Search for the cell housing the specified text and yield its (x, y) center coordinate. 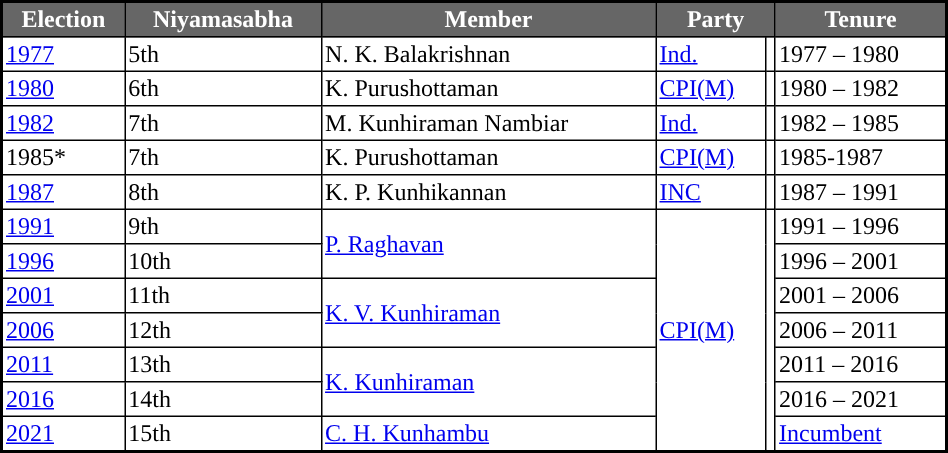
9th (224, 226)
Member (488, 20)
1982 (64, 123)
Incumbent (860, 434)
8th (224, 192)
INC (711, 192)
K. Kunhiraman (488, 382)
12th (224, 330)
2021 (64, 434)
2001 (64, 295)
2016 (64, 399)
K. P. Kunhikannan (488, 192)
K. V. Kunhiraman (488, 312)
Election (64, 20)
14th (224, 399)
1985* (64, 157)
1985-1987 (860, 157)
1977 – 1980 (860, 54)
1987 – 1991 (860, 192)
1996 (64, 261)
C. H. Kunhambu (488, 434)
2006 (64, 330)
2011 – 2016 (860, 364)
Tenure (860, 20)
2001 – 2006 (860, 295)
5th (224, 54)
Niyamasabha (224, 20)
13th (224, 364)
N. K. Balakrishnan (488, 54)
Party (716, 20)
2011 (64, 364)
1987 (64, 192)
10th (224, 261)
1977 (64, 54)
6th (224, 88)
2016 – 2021 (860, 399)
1996 – 2001 (860, 261)
1982 – 1985 (860, 123)
1991 – 1996 (860, 226)
1991 (64, 226)
1980 – 1982 (860, 88)
2006 – 2011 (860, 330)
P. Raghavan (488, 244)
11th (224, 295)
M. Kunhiraman Nambiar (488, 123)
1980 (64, 88)
15th (224, 434)
